Find where the given text appears and provide that cell's center as (x, y) coordinate. 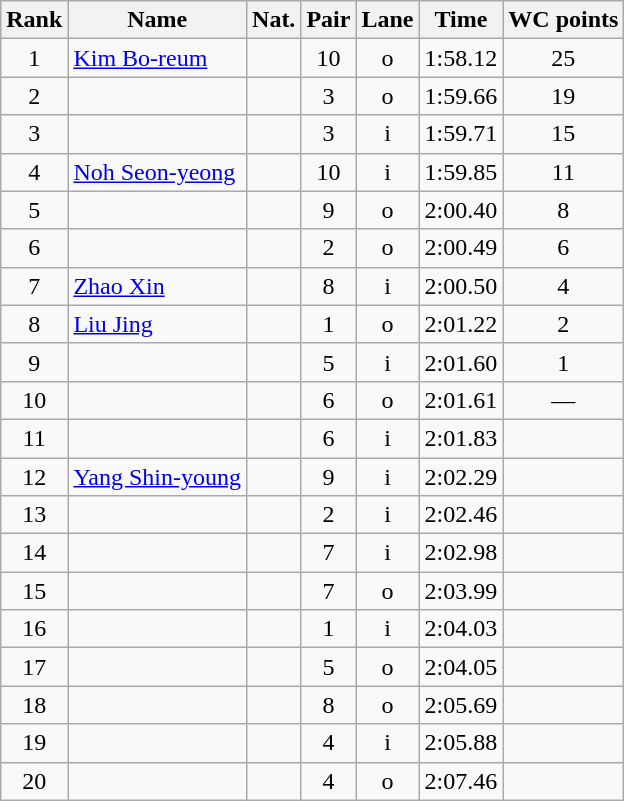
WC points (564, 20)
1:59.71 (461, 134)
Lane (388, 20)
1:59.85 (461, 172)
2:05.88 (461, 743)
13 (34, 515)
16 (34, 629)
Nat. (274, 20)
2:07.46 (461, 781)
2:03.99 (461, 591)
1:59.66 (461, 96)
12 (34, 477)
2:01.60 (461, 362)
2:01.22 (461, 324)
17 (34, 667)
Pair (328, 20)
2:00.40 (461, 210)
2:05.69 (461, 705)
20 (34, 781)
Rank (34, 20)
Zhao Xin (158, 286)
2:01.61 (461, 400)
— (564, 400)
2:04.05 (461, 667)
1:58.12 (461, 58)
2:04.03 (461, 629)
Noh Seon-yeong (158, 172)
Time (461, 20)
Name (158, 20)
2:00.49 (461, 248)
2:00.50 (461, 286)
2:02.98 (461, 553)
25 (564, 58)
Yang Shin-young (158, 477)
Liu Jing (158, 324)
2:02.46 (461, 515)
2:01.83 (461, 438)
2:02.29 (461, 477)
Kim Bo-reum (158, 58)
18 (34, 705)
14 (34, 553)
